Output the (X, Y) coordinate of the center of the cell containing the given text.  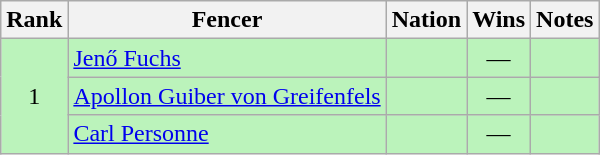
Apollon Guiber von Greifenfels (227, 96)
1 (34, 96)
Wins (499, 20)
Jenő Fuchs (227, 58)
Fencer (227, 20)
Notes (565, 20)
Rank (34, 20)
Carl Personne (227, 134)
Nation (426, 20)
